For the text-containing cell, return its midpoint in (x, y) coordinate format. 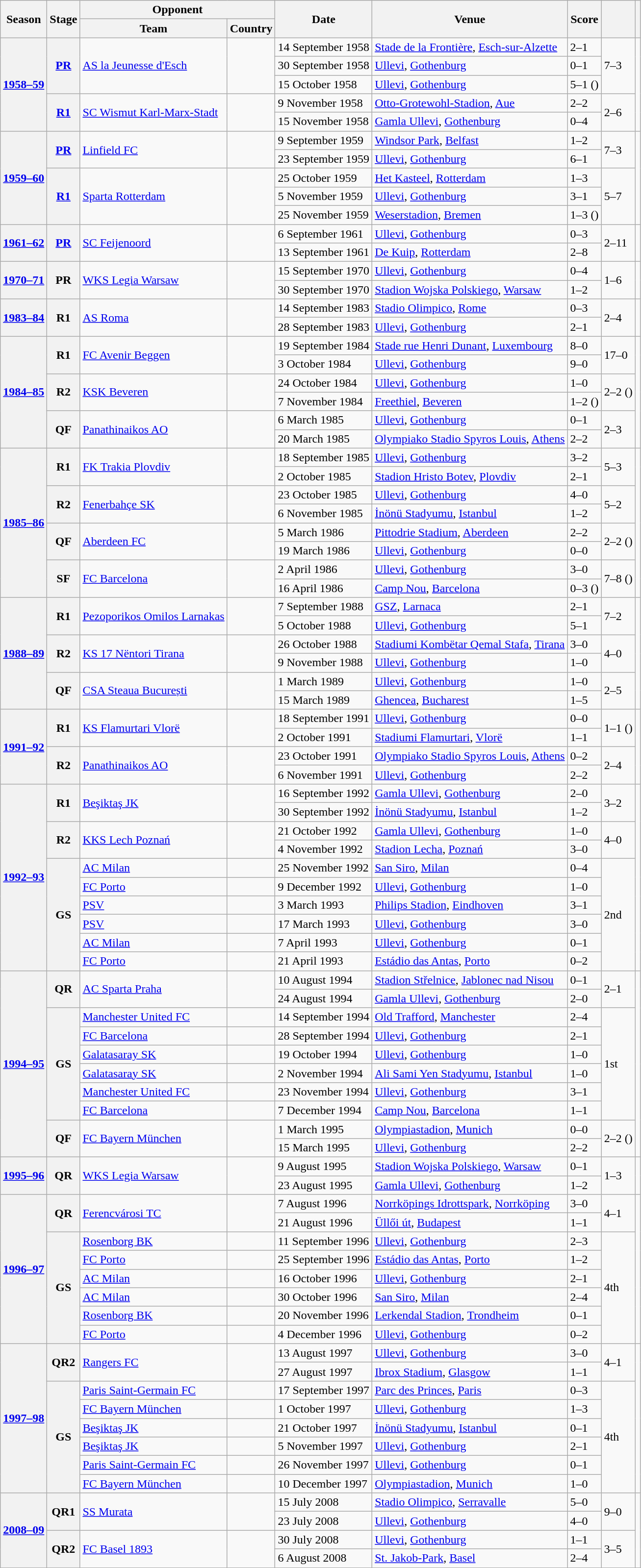
14 September 1958 (324, 47)
14 September 1983 (324, 308)
Stadiumi Kombëtar Qemal Stafa, Tirana (470, 644)
2 October 1985 (324, 476)
Het Kasteel, Rotterdam (470, 177)
2–6 (618, 112)
3 October 1984 (324, 364)
Stage (64, 19)
Country (251, 28)
25 November 1992 (324, 868)
Rangers FC (154, 1362)
Ferencvárosi TC (154, 1213)
21 April 1993 (324, 961)
9 November 1958 (324, 103)
5 March 1986 (324, 532)
28 September 1994 (324, 1036)
1995–96 (24, 1176)
0–3 () (585, 588)
17–0 (618, 355)
Ghencea, Bucharest (470, 700)
15 March 1989 (324, 700)
7 September 1988 (324, 607)
Norrköpings Idrottspark, Norrköping (470, 1204)
Parc des Princes, Paris (470, 1390)
5–0 (585, 1502)
4 November 1992 (324, 849)
2–8 (585, 252)
1994–95 (24, 1064)
30 October 1996 (324, 1297)
Team (154, 28)
1958–59 (24, 84)
1997–98 (24, 1418)
1 March 1989 (324, 681)
19 October 1994 (324, 1054)
Stade rue Henri Dunant, Luxembourg (470, 346)
7 December 1994 (324, 1110)
SC Wismut Karl-Marx-Stadt (154, 112)
Stadion Lecha, Poznań (470, 849)
24 August 1994 (324, 998)
1996–97 (24, 1269)
24 October 1984 (324, 383)
3–5 (618, 1549)
15 March 1995 (324, 1148)
1984–85 (24, 392)
Stadiumi Flamurtari, Vlorë (470, 737)
KSK Beveren (154, 392)
7 November 1984 (324, 401)
23 October 1985 (324, 495)
Philips Stadion, Eindhoven (470, 905)
Opponent (178, 10)
10 August 1994 (324, 980)
18 September 1991 (324, 719)
KKS Lech Poznań (154, 840)
Old Trafford, Manchester (470, 1017)
21 October 1997 (324, 1428)
FC Avenir Beggen (154, 355)
FC Basel 1893 (154, 1549)
1961–62 (24, 243)
Season (24, 19)
10 December 1997 (324, 1484)
2008–09 (24, 1530)
Stade de la Frontière, Esch-sur-Alzette (470, 47)
6 September 1961 (324, 234)
1–6 (618, 280)
2–5 (618, 691)
Pezoporikos Omilos Larnakas (154, 616)
14 September 1994 (324, 1017)
9 September 1959 (324, 140)
Pittodrie Stadium, Aberdeen (470, 532)
5 November 1997 (324, 1446)
1992–93 (24, 877)
30 July 2008 (324, 1540)
7 April 1993 (324, 943)
1–5 (585, 700)
5–3 (618, 467)
De Kuip, Rotterdam (470, 252)
28 September 1983 (324, 327)
7–2 (618, 616)
Venue (470, 19)
16 September 1992 (324, 793)
6–1 (585, 159)
Weserstadion, Bremen (470, 215)
5–1 (585, 625)
QR1 (64, 1512)
Freethiel, Beveren (470, 401)
Otto-Grotewohl-Stadion, Aue (470, 103)
1 March 1995 (324, 1129)
15 November 1958 (324, 122)
23 October 1991 (324, 756)
9 November 1988 (324, 663)
1983–84 (24, 318)
5 October 1988 (324, 625)
1–2 () (585, 401)
GSZ, Larnaca (470, 607)
1991–92 (24, 747)
Lerkendal Stadion, Trondheim (470, 1316)
1985–86 (24, 523)
2nd (618, 915)
6 November 1985 (324, 513)
26 November 1997 (324, 1465)
18 September 1985 (324, 457)
6 March 1985 (324, 420)
4 December 1996 (324, 1334)
Score (585, 19)
Fenerbahçe SK (154, 504)
2 April 1986 (324, 570)
17 March 1993 (324, 924)
AC Sparta Praha (154, 989)
2 October 1991 (324, 737)
20 March 1985 (324, 439)
Ibrox Stadium, Glasgow (470, 1371)
Stadio Olimpico, Serravalle (470, 1502)
11 September 1996 (324, 1241)
5–1 () (585, 84)
Stadio Olimpico, Rome (470, 308)
9 August 1995 (324, 1167)
25 October 1959 (324, 177)
6 November 1991 (324, 774)
Aberdeen FC (154, 541)
KS 17 Nëntori Tirana (154, 653)
15 July 2008 (324, 1502)
19 September 1984 (324, 346)
30 September 1992 (324, 812)
21 October 1992 (324, 831)
KS Flamurtari Vlorë (154, 728)
FK Trakia Plovdiv (154, 467)
Linfield FC (154, 149)
5–7 (618, 196)
SC Feijenoord (154, 243)
23 July 2008 (324, 1521)
SS Murata (154, 1512)
23 November 1994 (324, 1092)
13 August 1997 (324, 1353)
Windsor Park, Belfast (470, 140)
30 September 1970 (324, 290)
Ali Sami Yen Stadyumu, Istanbul (470, 1073)
26 October 1988 (324, 644)
25 November 1959 (324, 215)
1970–71 (24, 280)
1st (618, 1064)
23 September 1959 (324, 159)
6 August 2008 (324, 1558)
AS Roma (154, 318)
Stadion Hristo Botev, Plovdiv (470, 476)
30 September 1958 (324, 66)
Üllői út, Budapest (470, 1222)
20 November 1996 (324, 1316)
9 December 1992 (324, 887)
2–11 (618, 243)
8–0 (585, 346)
1–1 () (618, 728)
16 October 1996 (324, 1278)
5 November 1959 (324, 196)
15 October 1958 (324, 84)
1959–60 (24, 177)
15 September 1970 (324, 271)
19 March 1986 (324, 551)
5–2 (618, 504)
21 August 1996 (324, 1222)
SF (64, 579)
7 August 1996 (324, 1204)
Stadion Střelnice, Jablonec nad Nisou (470, 980)
2 November 1994 (324, 1073)
23 August 1995 (324, 1185)
1–3 () (585, 215)
17 September 1997 (324, 1390)
27 August 1997 (324, 1371)
16 April 1986 (324, 588)
7–8 () (618, 579)
1988–89 (24, 653)
Sparta Rotterdam (154, 196)
AS la Jeunesse d'Esch (154, 66)
St. Jakob-Park, Basel (470, 1558)
13 September 1961 (324, 252)
25 September 1996 (324, 1260)
3 March 1993 (324, 905)
Date (324, 19)
1 October 1997 (324, 1409)
CSA Steaua București (154, 691)
